From the cell containing the given text, extract its center point as (X, Y) coordinate. 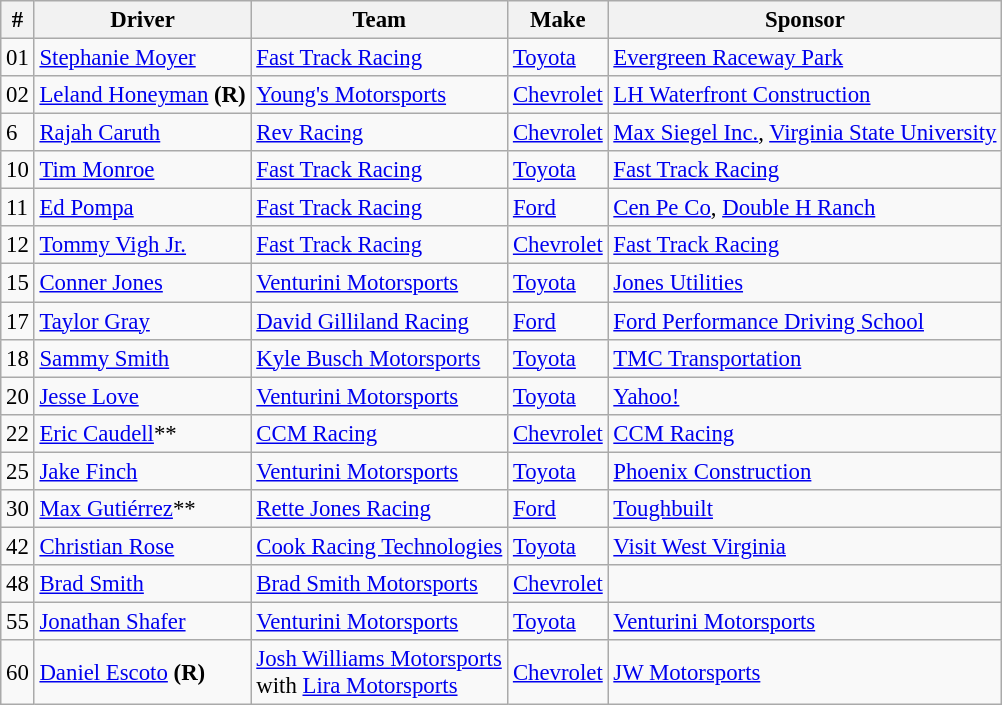
Jake Finch (142, 471)
Max Gutiérrez** (142, 509)
48 (18, 584)
Sammy Smith (142, 358)
22 (18, 433)
Conner Jones (142, 283)
02 (18, 95)
Stephanie Moyer (142, 58)
12 (18, 245)
Leland Honeyman (R) (142, 95)
25 (18, 471)
JW Motorsports (805, 672)
Daniel Escoto (R) (142, 672)
42 (18, 546)
15 (18, 283)
6 (18, 133)
Max Siegel Inc., Virginia State University (805, 133)
Brad Smith Motorsports (380, 584)
01 (18, 58)
Brad Smith (142, 584)
Tommy Vigh Jr. (142, 245)
55 (18, 621)
Cook Racing Technologies (380, 546)
Driver (142, 20)
Josh Williams Motorsports with Lira Motorsports (380, 672)
TMC Transportation (805, 358)
Evergreen Raceway Park (805, 58)
Jesse Love (142, 396)
11 (18, 208)
Sponsor (805, 20)
Team (380, 20)
# (18, 20)
Visit West Virginia (805, 546)
Toughbuilt (805, 509)
LH Waterfront Construction (805, 95)
Eric Caudell** (142, 433)
18 (18, 358)
Tim Monroe (142, 170)
10 (18, 170)
Make (558, 20)
Jones Utilities (805, 283)
Rette Jones Racing (380, 509)
Phoenix Construction (805, 471)
Kyle Busch Motorsports (380, 358)
60 (18, 672)
17 (18, 321)
30 (18, 509)
20 (18, 396)
Taylor Gray (142, 321)
Jonathan Shafer (142, 621)
David Gilliland Racing (380, 321)
Rev Racing (380, 133)
Yahoo! (805, 396)
Rajah Caruth (142, 133)
Ford Performance Driving School (805, 321)
Christian Rose (142, 546)
Ed Pompa (142, 208)
Cen Pe Co, Double H Ranch (805, 208)
Young's Motorsports (380, 95)
